Scan for the cell matching the given text and deliver its (X, Y) coordinate at center. 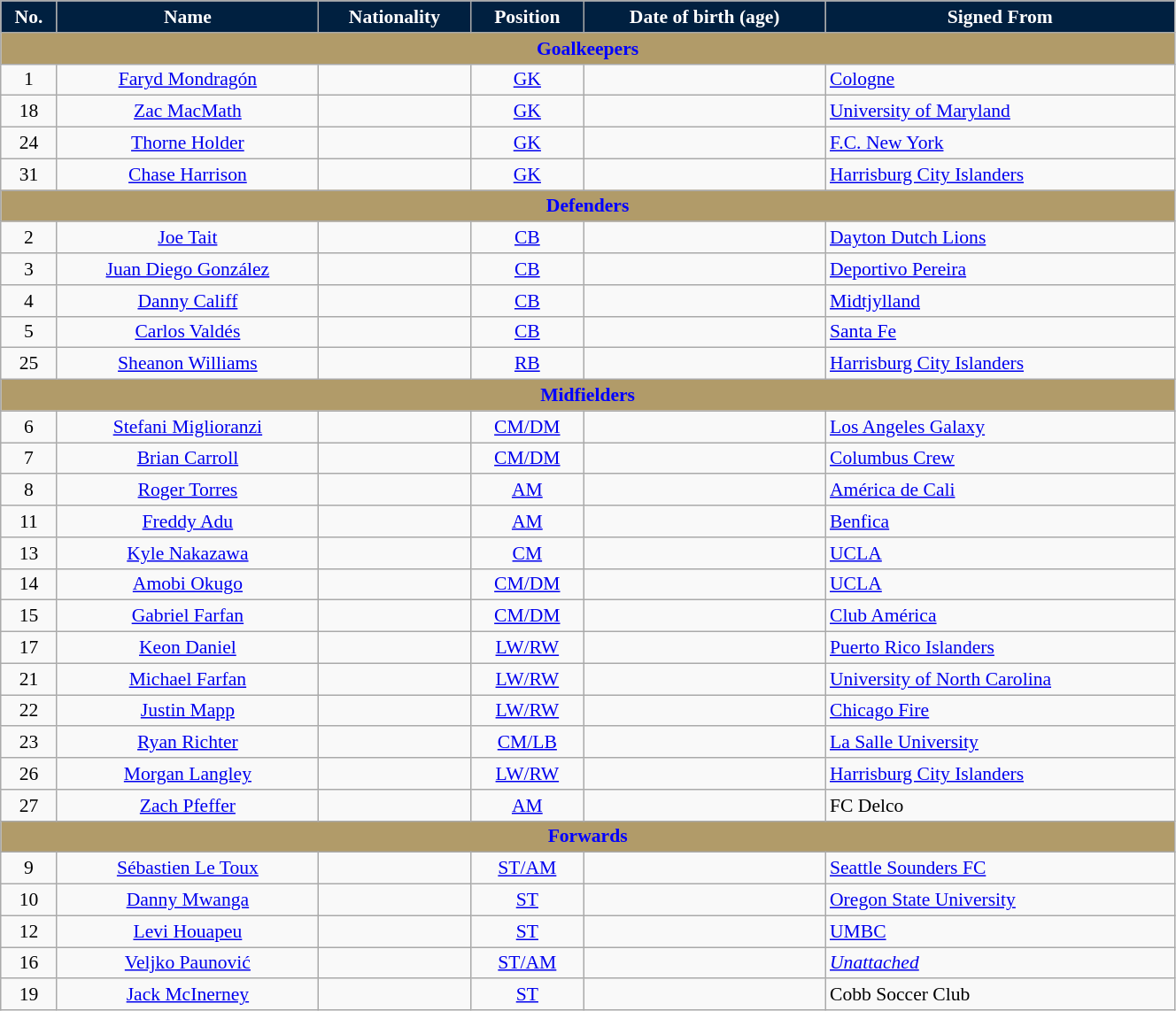
Kyle Nakazawa (188, 553)
Morgan Langley (188, 774)
Columbus Crew (1000, 459)
Signed From (1000, 17)
18 (29, 112)
24 (29, 143)
10 (29, 900)
Nationality (395, 17)
University of North Carolina (1000, 679)
25 (29, 364)
Justin Mapp (188, 711)
19 (29, 995)
16 (29, 963)
4 (29, 301)
Club América (1000, 616)
América de Cali (1000, 490)
Chase Harrison (188, 174)
Midtjylland (1000, 301)
7 (29, 459)
Dayton Dutch Lions (1000, 238)
La Salle University (1000, 743)
17 (29, 648)
Deportivo Pereira (1000, 269)
Zach Pfeffer (188, 806)
14 (29, 584)
Carlos Valdés (188, 332)
Danny Mwanga (188, 900)
Position (527, 17)
Brian Carroll (188, 459)
UMBC (1000, 931)
Thorne Holder (188, 143)
Defenders (588, 206)
Benfica (1000, 521)
Midfielders (588, 396)
23 (29, 743)
26 (29, 774)
27 (29, 806)
Gabriel Farfan (188, 616)
Stefani Miglioranzi (188, 427)
Juan Diego González (188, 269)
13 (29, 553)
Veljko Paunović (188, 963)
Sébastien Le Toux (188, 868)
12 (29, 931)
Oregon State University (1000, 900)
Date of birth (age) (705, 17)
Puerto Rico Islanders (1000, 648)
RB (527, 364)
3 (29, 269)
Los Angeles Galaxy (1000, 427)
Freddy Adu (188, 521)
Faryd Mondragón (188, 80)
Forwards (588, 837)
University of Maryland (1000, 112)
Keon Daniel (188, 648)
Chicago Fire (1000, 711)
11 (29, 521)
Name (188, 17)
No. (29, 17)
Jack McInerney (188, 995)
5 (29, 332)
Sheanon Williams (188, 364)
FC Delco (1000, 806)
CM (527, 553)
Michael Farfan (188, 679)
2 (29, 238)
Joe Tait (188, 238)
Levi Houapeu (188, 931)
Goalkeepers (588, 49)
Unattached (1000, 963)
Santa Fe (1000, 332)
F.C. New York (1000, 143)
Amobi Okugo (188, 584)
Danny Califf (188, 301)
Roger Torres (188, 490)
15 (29, 616)
Seattle Sounders FC (1000, 868)
8 (29, 490)
6 (29, 427)
CM/LB (527, 743)
31 (29, 174)
Ryan Richter (188, 743)
Cobb Soccer Club (1000, 995)
Zac MacMath (188, 112)
22 (29, 711)
1 (29, 80)
21 (29, 679)
Cologne (1000, 80)
9 (29, 868)
